Return the [X, Y] coordinate for the center point of the cell that contains the specified text.  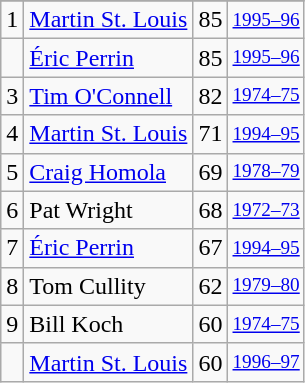
1972–73 [266, 210]
Tom Cullity [108, 286]
9 [12, 324]
67 [210, 248]
1 [12, 20]
Craig Homola [108, 172]
Pat Wright [108, 210]
68 [210, 210]
71 [210, 134]
1978–79 [266, 172]
1979–80 [266, 286]
Tim O'Connell [108, 96]
Bill Koch [108, 324]
62 [210, 286]
82 [210, 96]
5 [12, 172]
4 [12, 134]
3 [12, 96]
8 [12, 286]
69 [210, 172]
6 [12, 210]
7 [12, 248]
1996–97 [266, 362]
